Pinpoint the cell where the given text exists, returning its [X, Y] midpoint coordinate. 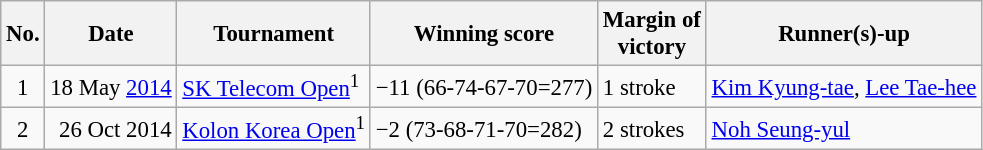
18 May 2014 [111, 87]
SK Telecom Open1 [274, 87]
Date [111, 34]
26 Oct 2014 [111, 129]
−11 (66-74-67-70=277) [484, 87]
Winning score [484, 34]
−2 (73-68-71-70=282) [484, 129]
Tournament [274, 34]
2 [23, 129]
Margin ofvictory [652, 34]
No. [23, 34]
Kim Kyung-tae, Lee Tae-hee [844, 87]
1 stroke [652, 87]
Kolon Korea Open1 [274, 129]
1 [23, 87]
Noh Seung-yul [844, 129]
Runner(s)-up [844, 34]
2 strokes [652, 129]
